Find where the given text appears and provide that cell's center as [X, Y] coordinate. 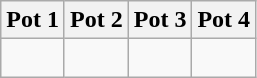
Pot 3 [160, 20]
Pot 4 [224, 20]
Pot 2 [96, 20]
Pot 1 [33, 20]
